Capture the cell that displays the provided text and extract its (X, Y) central coordinate. 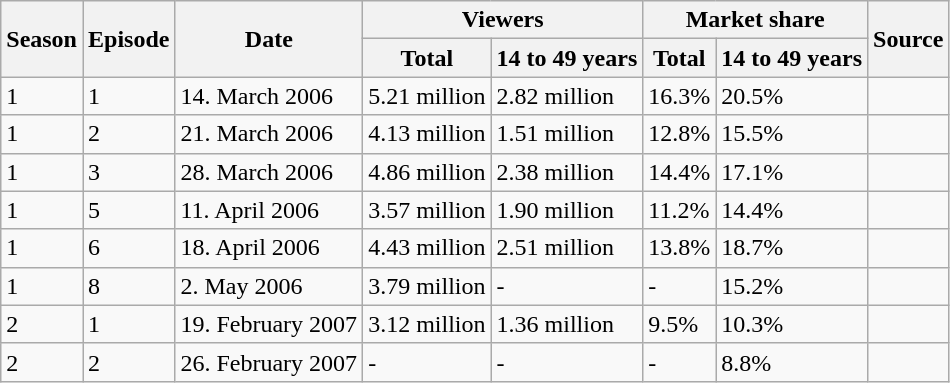
11. April 2006 (269, 210)
8.8% (792, 362)
Season (42, 39)
5.21 million (427, 96)
5 (128, 210)
3 (128, 172)
16.3% (680, 96)
4.86 million (427, 172)
14. March 2006 (269, 96)
9.5% (680, 324)
Episode (128, 39)
15.2% (792, 286)
26. February 2007 (269, 362)
1.90 million (567, 210)
2. May 2006 (269, 286)
13.8% (680, 248)
2.38 million (567, 172)
11.2% (680, 210)
3.12 million (427, 324)
28. March 2006 (269, 172)
Viewers (503, 20)
19. February 2007 (269, 324)
20.5% (792, 96)
8 (128, 286)
1.51 million (567, 134)
17.1% (792, 172)
12.8% (680, 134)
18.7% (792, 248)
Market share (756, 20)
15.5% (792, 134)
Date (269, 39)
10.3% (792, 324)
Source (908, 39)
3.57 million (427, 210)
6 (128, 248)
3.79 million (427, 286)
4.43 million (427, 248)
18. April 2006 (269, 248)
4.13 million (427, 134)
2.51 million (567, 248)
2.82 million (567, 96)
21. March 2006 (269, 134)
1.36 million (567, 324)
